Detect which cell encompasses the target text, then output its [x, y] center coordinate. 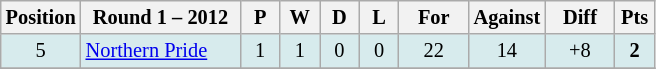
+8 [580, 51]
22 [434, 51]
P [260, 17]
5 [41, 51]
Position [41, 17]
L [379, 17]
Pts [635, 17]
2 [635, 51]
Northern Pride [161, 51]
W [300, 17]
D [340, 17]
Diff [580, 17]
Round 1 – 2012 [161, 17]
14 [508, 51]
Against [508, 17]
For [434, 17]
